Search for the cell housing the specified text and yield its (x, y) center coordinate. 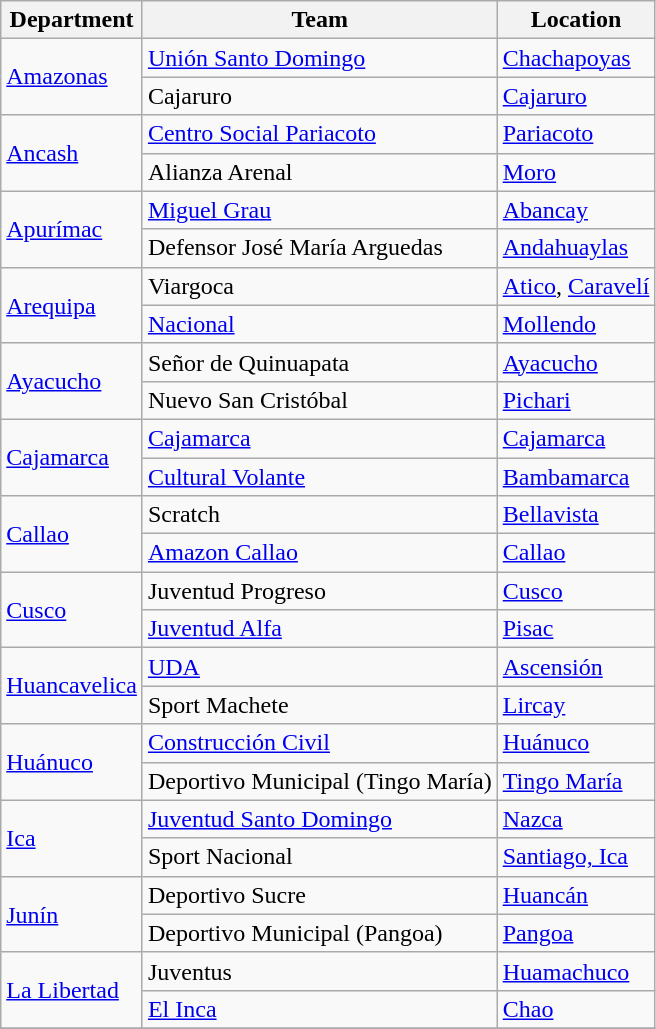
Ica (72, 838)
Team (320, 20)
Arequipa (72, 305)
Nazca (576, 819)
Miguel Grau (320, 210)
Pisac (576, 629)
Ascensión (576, 667)
Deportivo Sucre (320, 895)
Juventud Progreso (320, 591)
Amazon Callao (320, 553)
Junín (72, 914)
Pariacoto (576, 134)
Chao (576, 1009)
Huancán (576, 895)
La Libertad (72, 990)
Nacional (320, 324)
Pangoa (576, 933)
Apurímac (72, 229)
Ancash (72, 153)
Señor de Quinuapata (320, 362)
Santiago, Ica (576, 857)
Defensor José María Arguedas (320, 248)
Huancavelica (72, 686)
Department (72, 20)
Mollendo (576, 324)
Scratch (320, 515)
Pichari (576, 400)
Huamachuco (576, 971)
Amazonas (72, 77)
El Inca (320, 1009)
Viargoca (320, 286)
Abancay (576, 210)
Sport Nacional (320, 857)
Deportivo Municipal (Pangoa) (320, 933)
Centro Social Pariacoto (320, 134)
Nuevo San Cristóbal (320, 400)
Bellavista (576, 515)
Tingo María (576, 781)
Moro (576, 172)
Sport Machete (320, 705)
Juventus (320, 971)
Juventud Santo Domingo (320, 819)
Juventud Alfa (320, 629)
Unión Santo Domingo (320, 58)
Andahuaylas (576, 248)
Alianza Arenal (320, 172)
Cultural Volante (320, 477)
Lircay (576, 705)
UDA (320, 667)
Bambamarca (576, 477)
Construcción Civil (320, 743)
Location (576, 20)
Atico, Caravelí (576, 286)
Chachapoyas (576, 58)
Deportivo Municipal (Tingo María) (320, 781)
